Capture the cell that displays the provided text and extract its [x, y] central coordinate. 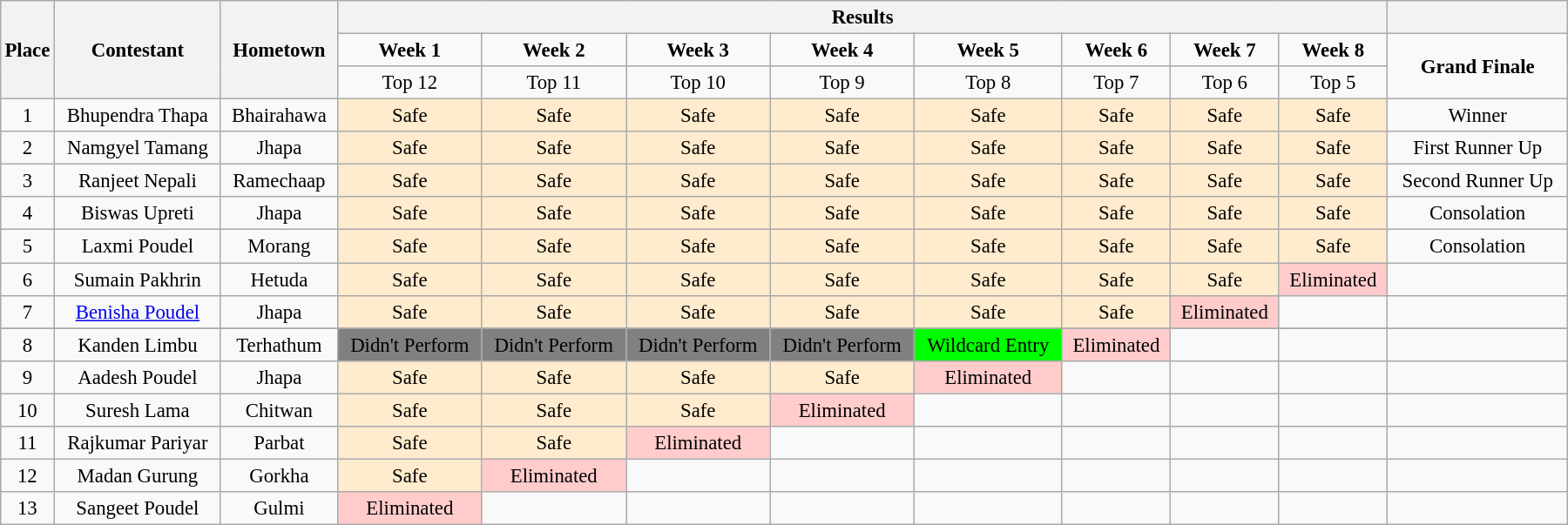
Winner [1477, 116]
Sumain Pakhrin [138, 279]
Top 11 [554, 83]
13 [27, 508]
Week 4 [841, 50]
Contestant [138, 50]
Top 5 [1333, 83]
6 [27, 279]
Week 6 [1116, 50]
Hetuda [279, 279]
Top 7 [1116, 83]
10 [27, 410]
First Runner Up [1477, 148]
Week 1 [409, 50]
Madan Gurung [138, 475]
Benisha Poudel [138, 312]
Ramechaap [279, 181]
Week 7 [1225, 50]
Morang [279, 246]
Results [862, 17]
Top 9 [841, 83]
Top 10 [697, 83]
11 [27, 443]
Week 8 [1333, 50]
Aadesh Poudel [138, 377]
Wildcard Entry [988, 345]
Week 3 [697, 50]
1 [27, 116]
12 [27, 475]
2 [27, 148]
Suresh Lama [138, 410]
Week 2 [554, 50]
9 [27, 377]
Second Runner Up [1477, 181]
Gorkha [279, 475]
Top 12 [409, 83]
Hometown [279, 50]
Chitwan [279, 410]
8 [27, 345]
4 [27, 213]
Laxmi Poudel [138, 246]
3 [27, 181]
Top 6 [1225, 83]
Gulmi [279, 508]
5 [27, 246]
Rajkumar Pariyar [138, 443]
Bhairahawa [279, 116]
Week 5 [988, 50]
Top 8 [988, 83]
Parbat [279, 443]
Sangeet Poudel [138, 508]
7 [27, 312]
Kanden Limbu [138, 345]
Bhupendra Thapa [138, 116]
Terhathum [279, 345]
Namgyel Tamang [138, 148]
Ranjeet Nepali [138, 181]
Biswas Upreti [138, 213]
Place [27, 50]
Grand Finale [1477, 66]
